Scan for the cell matching the given text and deliver its [x, y] coordinate at center. 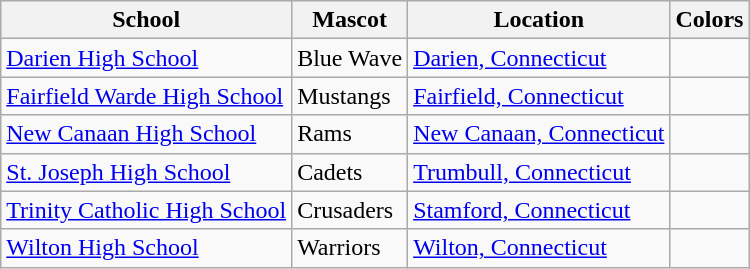
Mascot [350, 20]
Location [539, 20]
New Canaan High School [146, 134]
St. Joseph High School [146, 172]
Trinity Catholic High School [146, 210]
Colors [710, 20]
Rams [350, 134]
Wilton, Connecticut [539, 248]
Crusaders [350, 210]
Fairfield Warde High School [146, 96]
Darien, Connecticut [539, 58]
Warriors [350, 248]
Darien High School [146, 58]
Blue Wave [350, 58]
Mustangs [350, 96]
Cadets [350, 172]
Wilton High School [146, 248]
School [146, 20]
Fairfield, Connecticut [539, 96]
Trumbull, Connecticut [539, 172]
New Canaan, Connecticut [539, 134]
Stamford, Connecticut [539, 210]
